Find where the given text appears and provide that cell's center as [x, y] coordinate. 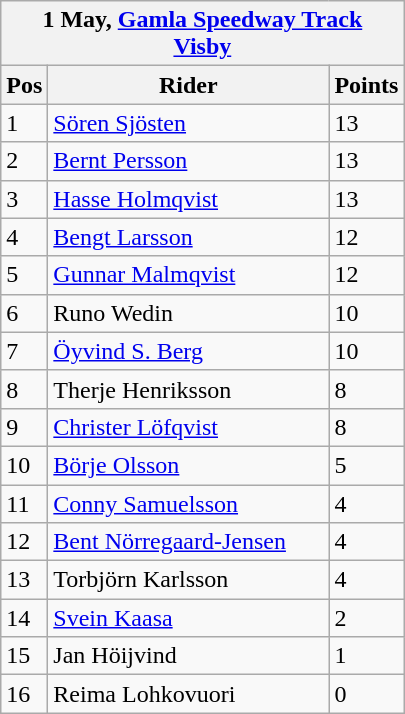
3 [24, 199]
Points [366, 85]
Bengt Larsson [188, 237]
Hasse Holmqvist [188, 199]
1 May, Gamla Speedway TrackVisby [202, 34]
7 [24, 351]
Reima Lohkovuori [188, 694]
Sören Sjösten [188, 123]
15 [24, 656]
11 [24, 503]
Svein Kaasa [188, 618]
Christer Löfqvist [188, 427]
Börje Olsson [188, 465]
6 [24, 313]
Conny Samuelsson [188, 503]
Gunnar Malmqvist [188, 275]
9 [24, 427]
14 [24, 618]
Bent Nörregaard-Jensen [188, 542]
Jan Höijvind [188, 656]
Torbjörn Karlsson [188, 580]
Öyvind S. Berg [188, 351]
Pos [24, 85]
Therje Henriksson [188, 389]
Rider [188, 85]
0 [366, 694]
16 [24, 694]
Runo Wedin [188, 313]
Bernt Persson [188, 161]
